Return the (X, Y) coordinate for the center point of the cell that contains the specified text.  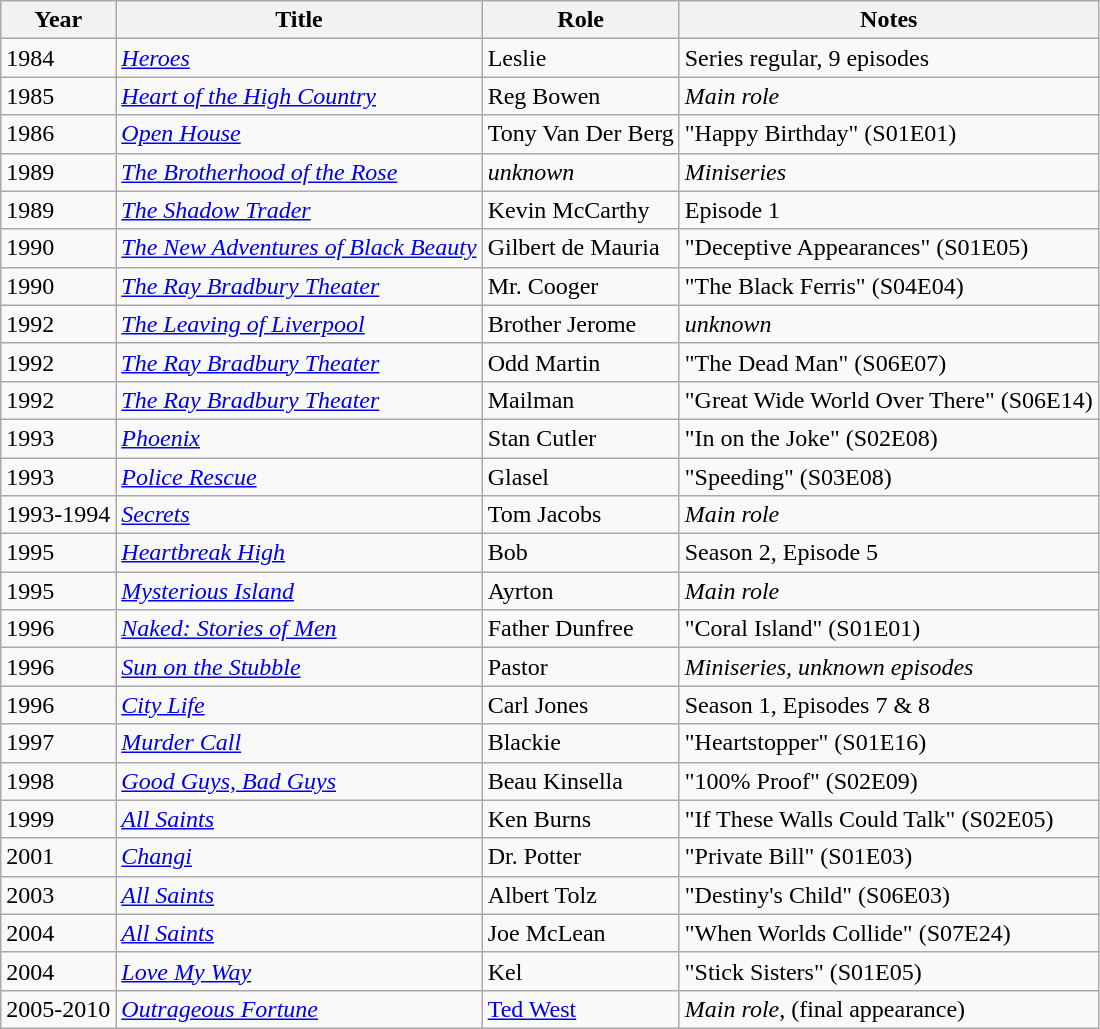
Father Dunfree (580, 629)
1984 (58, 58)
Tony Van Der Berg (580, 134)
Police Rescue (299, 477)
Joe McLean (580, 933)
Kel (580, 971)
Heart of the High Country (299, 96)
Ted West (580, 1009)
Miniseries, unknown episodes (888, 667)
Season 1, Episodes 7 & 8 (888, 705)
The Shadow Trader (299, 210)
Heartbreak High (299, 553)
2001 (58, 857)
"Stick Sisters" (S01E05) (888, 971)
"Heartstopper" (S01E16) (888, 743)
2003 (58, 895)
Stan Cutler (580, 438)
Blackie (580, 743)
"Deceptive Appearances" (S01E05) (888, 248)
The Leaving of Liverpool (299, 324)
1997 (58, 743)
Episode 1 (888, 210)
Mailman (580, 400)
Ayrton (580, 591)
Dr. Potter (580, 857)
Albert Tolz (580, 895)
Kevin McCarthy (580, 210)
Reg Bowen (580, 96)
"In on the Joke" (S02E08) (888, 438)
Year (58, 20)
Notes (888, 20)
"When Worlds Collide" (S07E24) (888, 933)
"The Black Ferris" (S04E04) (888, 286)
Murder Call (299, 743)
"Coral Island" (S01E01) (888, 629)
Season 2, Episode 5 (888, 553)
Pastor (580, 667)
The Brotherhood of the Rose (299, 172)
Glasel (580, 477)
"100% Proof" (S02E09) (888, 781)
Outrageous Fortune (299, 1009)
1985 (58, 96)
Naked: Stories of Men (299, 629)
"Private Bill" (S01E03) (888, 857)
"The Dead Man" (S06E07) (888, 362)
Title (299, 20)
"If These Walls Could Talk" (S02E05) (888, 819)
Sun on the Stubble (299, 667)
Mysterious Island (299, 591)
Gilbert de Mauria (580, 248)
Main role, (final appearance) (888, 1009)
Brother Jerome (580, 324)
Good Guys, Bad Guys (299, 781)
1986 (58, 134)
Ken Burns (580, 819)
1998 (58, 781)
Beau Kinsella (580, 781)
Bob (580, 553)
Odd Martin (580, 362)
Phoenix (299, 438)
"Destiny's Child" (S06E03) (888, 895)
"Great Wide World Over There" (S06E14) (888, 400)
Secrets (299, 515)
Open House (299, 134)
The New Adventures of Black Beauty (299, 248)
Mr. Cooger (580, 286)
Changi (299, 857)
Love My Way (299, 971)
Carl Jones (580, 705)
Tom Jacobs (580, 515)
"Speeding" (S03E08) (888, 477)
City Life (299, 705)
"Happy Birthday" (S01E01) (888, 134)
Miniseries (888, 172)
Heroes (299, 58)
1993-1994 (58, 515)
2005-2010 (58, 1009)
Role (580, 20)
1999 (58, 819)
Series regular, 9 episodes (888, 58)
Leslie (580, 58)
